Scan for the cell matching the given text and deliver its [X, Y] coordinate at center. 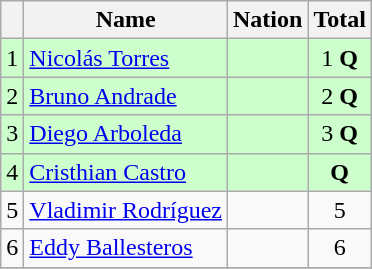
1 Q [340, 58]
Cristhian Castro [126, 172]
Nation [268, 20]
2 [12, 96]
1 [12, 58]
3 Q [340, 134]
4 [12, 172]
Diego Arboleda [126, 134]
3 [12, 134]
Nicolás Torres [126, 58]
Eddy Ballesteros [126, 248]
2 Q [340, 96]
Total [340, 20]
Bruno Andrade [126, 96]
Vladimir Rodríguez [126, 210]
Q [340, 172]
Name [126, 20]
